From the cell containing the given text, extract its center point as [x, y] coordinate. 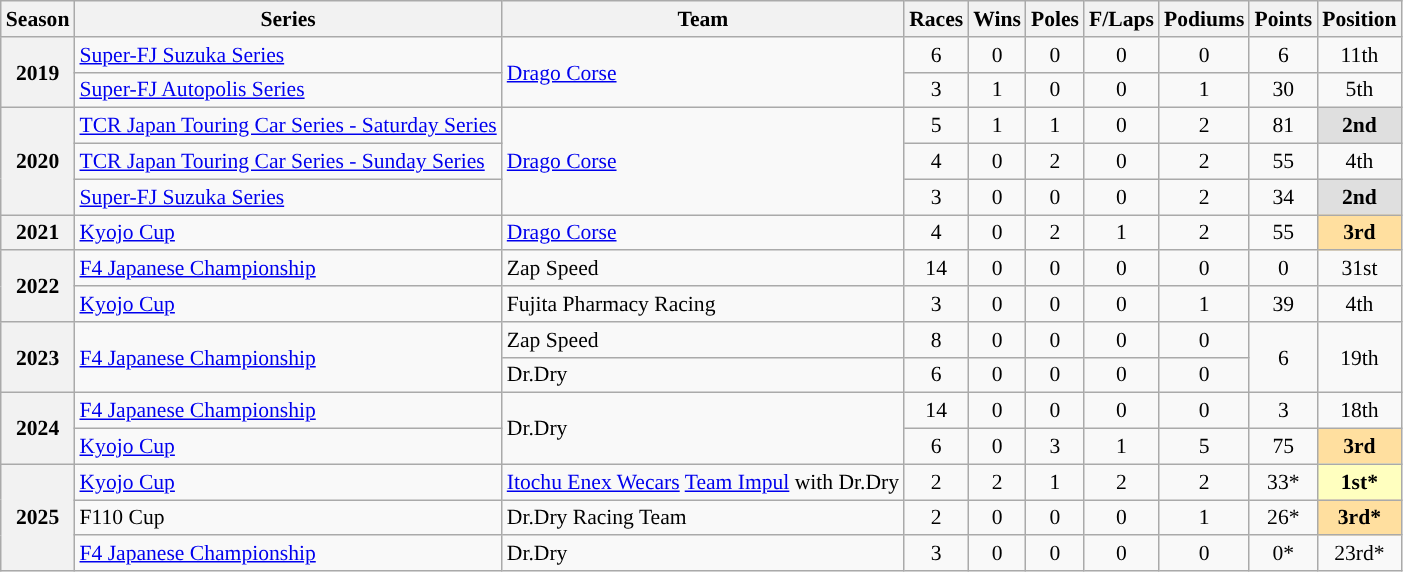
TCR Japan Touring Car Series - Sunday Series [288, 162]
18th [1359, 411]
39 [1283, 304]
Podiums [1204, 19]
Wins [997, 19]
2019 [38, 72]
75 [1283, 447]
Fujita Pharmacy Racing [703, 304]
2024 [38, 428]
34 [1283, 197]
Team [703, 19]
Position [1359, 19]
3rd* [1359, 518]
2022 [38, 286]
1st* [1359, 482]
5th [1359, 90]
Season [38, 19]
2021 [38, 233]
F110 Cup [288, 518]
2023 [38, 358]
Races [936, 19]
26* [1283, 518]
Itochu Enex Wecars Team Impul with Dr.Dry [703, 482]
0* [1283, 554]
Poles [1055, 19]
F/Laps [1122, 19]
Super-FJ Autopolis Series [288, 90]
33* [1283, 482]
23rd* [1359, 554]
19th [1359, 358]
TCR Japan Touring Car Series - Saturday Series [288, 126]
11th [1359, 55]
2025 [38, 518]
Points [1283, 19]
Dr.Dry Racing Team [703, 518]
Series [288, 19]
2020 [38, 162]
81 [1283, 126]
30 [1283, 90]
8 [936, 340]
31st [1359, 269]
